From the cell containing the given text, extract its center point as [x, y] coordinate. 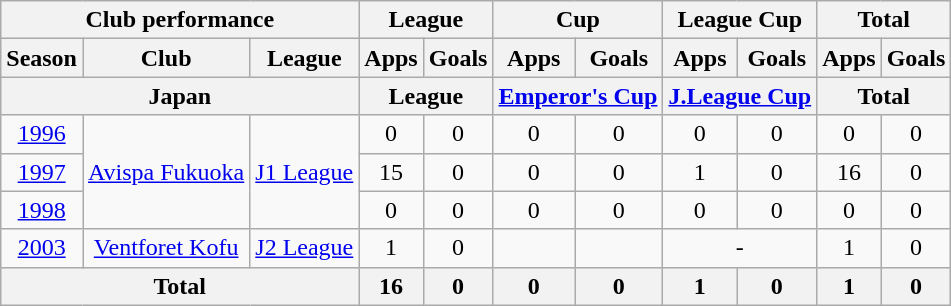
Avispa Fukuoka [166, 172]
15 [391, 172]
Japan [180, 96]
Emperor's Cup [578, 96]
Ventforet Kofu [166, 248]
Cup [578, 20]
J2 League [304, 248]
League Cup [740, 20]
2003 [42, 248]
1997 [42, 172]
- [740, 248]
1996 [42, 134]
J.League Cup [740, 96]
J1 League [304, 172]
Club performance [180, 20]
1998 [42, 210]
Club [166, 58]
Season [42, 58]
